Scan for the cell matching the given text and deliver its (X, Y) coordinate at center. 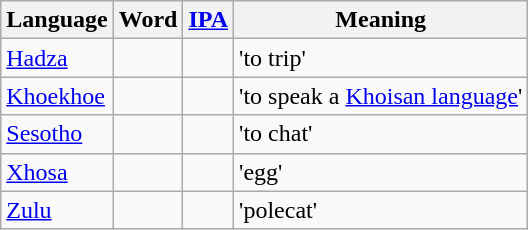
Hadza (57, 58)
'to speak a Khoisan language' (381, 96)
Khoekhoe (57, 96)
'polecat' (381, 210)
Language (57, 20)
Meaning (381, 20)
'to chat' (381, 134)
'to trip' (381, 58)
Word (148, 20)
'egg' (381, 172)
Xhosa (57, 172)
IPA (208, 20)
Sesotho (57, 134)
Zulu (57, 210)
